For the text-containing cell, return its midpoint in [X, Y] coordinate format. 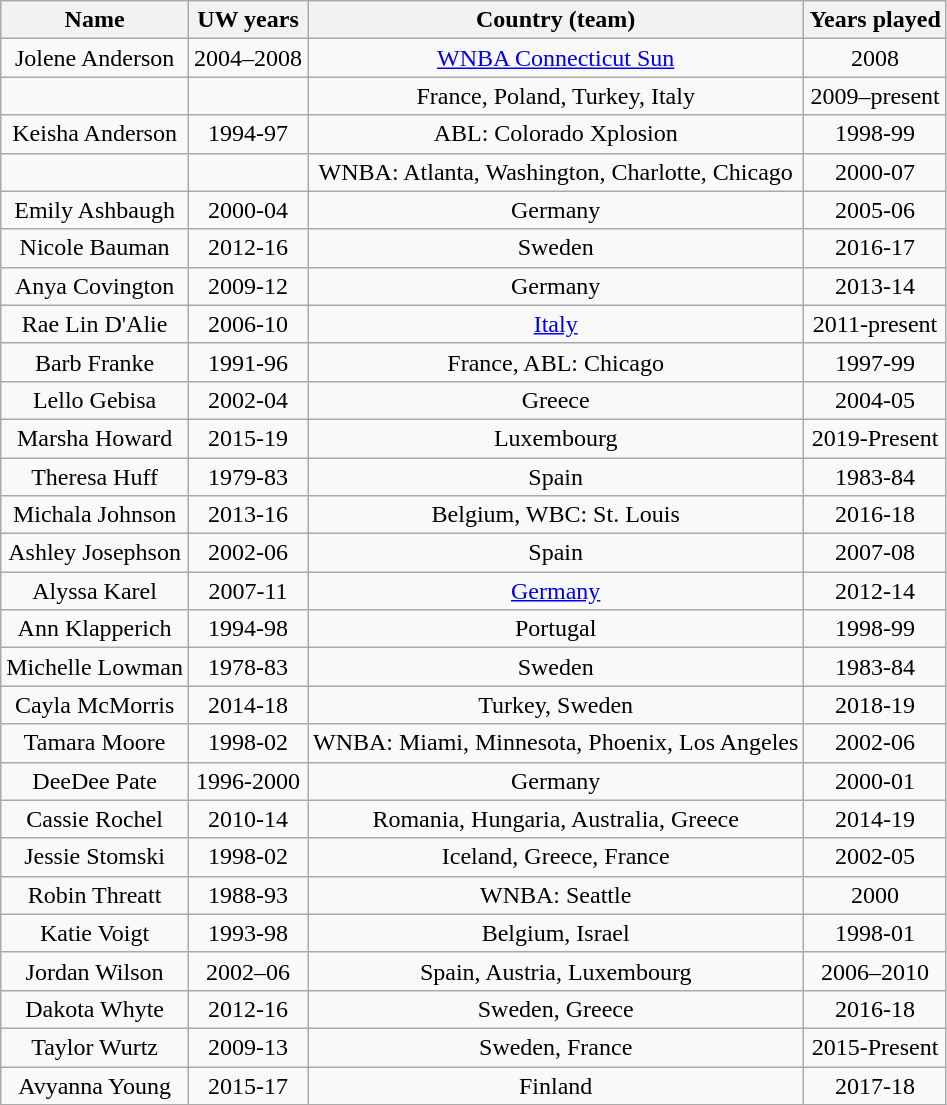
Theresa Huff [95, 477]
2009–present [875, 96]
1997-99 [875, 362]
2012-14 [875, 591]
Nicole Bauman [95, 248]
2002–06 [248, 971]
France, Poland, Turkey, Italy [556, 96]
2006–2010 [875, 971]
2017-18 [875, 1085]
2013-14 [875, 286]
Italy [556, 324]
Alyssa Karel [95, 591]
1996-2000 [248, 781]
Finland [556, 1085]
2018-19 [875, 705]
1991-96 [248, 362]
Rae Lin D'Alie [95, 324]
Country (team) [556, 20]
Iceland, Greece, France [556, 857]
Sweden, France [556, 1047]
2007-08 [875, 553]
Taylor Wurtz [95, 1047]
Cassie Rochel [95, 819]
Michala Johnson [95, 515]
Portugal [556, 629]
DeeDee Pate [95, 781]
2000 [875, 895]
Belgium, Israel [556, 933]
2015-Present [875, 1047]
2000-04 [248, 210]
1993-98 [248, 933]
Jordan Wilson [95, 971]
WNBA: Atlanta, Washington, Charlotte, Chicago [556, 172]
2002-04 [248, 400]
1978-83 [248, 667]
Cayla McMorris [95, 705]
Years played [875, 20]
WNBA Connecticut Sun [556, 58]
2011-present [875, 324]
Avyanna Young [95, 1085]
Robin Threatt [95, 895]
2000-07 [875, 172]
1998-01 [875, 933]
Michelle Lowman [95, 667]
2000-01 [875, 781]
Marsha Howard [95, 438]
France, ABL: Chicago [556, 362]
2008 [875, 58]
2014-19 [875, 819]
2015-17 [248, 1085]
Emily Ashbaugh [95, 210]
2010-14 [248, 819]
1988-93 [248, 895]
Keisha Anderson [95, 134]
Luxembourg [556, 438]
2016-17 [875, 248]
Anya Covington [95, 286]
UW years [248, 20]
2002-05 [875, 857]
Ashley Josephson [95, 553]
Belgium, WBC: St. Louis [556, 515]
2019-Present [875, 438]
2007-11 [248, 591]
Turkey, Sweden [556, 705]
ABL: Colorado Xplosion [556, 134]
Sweden, Greece [556, 1009]
Jessie Stomski [95, 857]
2005-06 [875, 210]
2004–2008 [248, 58]
2015-19 [248, 438]
2009-13 [248, 1047]
Katie Voigt [95, 933]
WNBA: Seattle [556, 895]
2009-12 [248, 286]
Barb Franke [95, 362]
1979-83 [248, 477]
2004-05 [875, 400]
1994-98 [248, 629]
2013-16 [248, 515]
Lello Gebisa [95, 400]
2014-18 [248, 705]
Jolene Anderson [95, 58]
Tamara Moore [95, 743]
Ann Klapperich [95, 629]
Dakota Whyte [95, 1009]
2006-10 [248, 324]
1994-97 [248, 134]
Greece [556, 400]
Spain, Austria, Luxembourg [556, 971]
Name [95, 20]
WNBA: Miami, Minnesota, Phoenix, Los Angeles [556, 743]
Romania, Hungaria, Australia, Greece [556, 819]
